Locate the cell with the specified text and output its (X, Y) center coordinate. 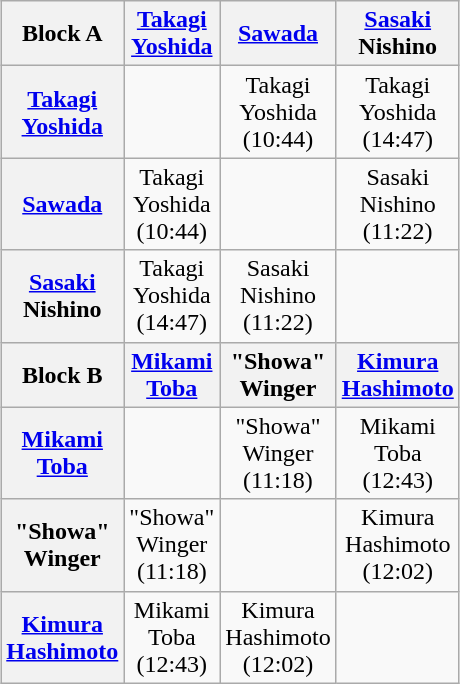
Block A (62, 34)
Block B (62, 374)
